Return [x, y] of the center of cell containing provided text 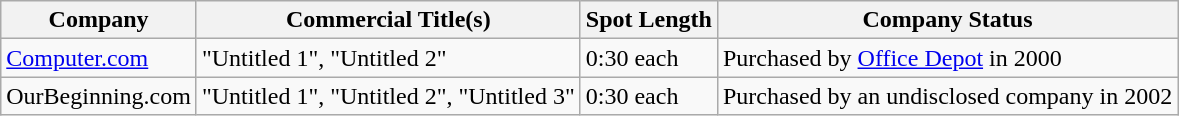
Spot Length [648, 20]
Commercial Title(s) [388, 20]
Company [99, 20]
"Untitled 1", "Untitled 2", "Untitled 3" [388, 96]
Company Status [947, 20]
OurBeginning.com [99, 96]
Purchased by an undisclosed company in 2002 [947, 96]
"Untitled 1", "Untitled 2" [388, 58]
Computer.com [99, 58]
Purchased by Office Depot in 2000 [947, 58]
